Determine the [x, y] coordinate at the center of the cell enclosing the given text.  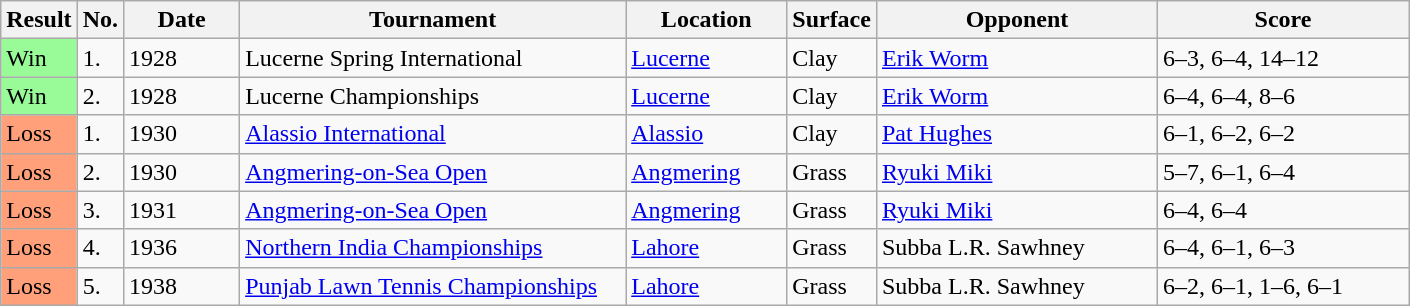
Lucerne Championships [433, 96]
6–1, 6–2, 6–2 [1284, 134]
Northern India Championships [433, 248]
Location [706, 20]
6–4, 6–4 [1284, 210]
Opponent [1016, 20]
3. [100, 210]
6–3, 6–4, 14–12 [1284, 58]
Score [1284, 20]
Result [39, 20]
5–7, 6–1, 6–4 [1284, 172]
No. [100, 20]
Surface [832, 20]
Alassio International [433, 134]
6–4, 6–4, 8–6 [1284, 96]
Punjab Lawn Tennis Championships [433, 286]
Lucerne Spring International [433, 58]
5. [100, 286]
1931 [182, 210]
Pat Hughes [1016, 134]
Tournament [433, 20]
Date [182, 20]
6–2, 6–1, 1–6, 6–1 [1284, 286]
4. [100, 248]
6–4, 6–1, 6–3 [1284, 248]
1938 [182, 286]
Alassio [706, 134]
1936 [182, 248]
